Capture the cell that displays the provided text and extract its [X, Y] central coordinate. 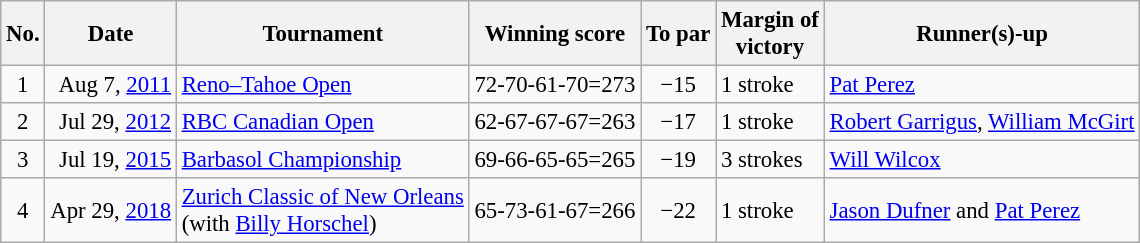
65-73-61-67=266 [555, 210]
Tournament [322, 34]
Winning score [555, 34]
Zurich Classic of New Orleans(with Billy Horschel) [322, 210]
3 [23, 160]
Jul 19, 2015 [110, 160]
69-66-65-65=265 [555, 160]
No. [23, 34]
3 strokes [770, 160]
Apr 29, 2018 [110, 210]
Runner(s)-up [982, 34]
4 [23, 210]
Date [110, 34]
Reno–Tahoe Open [322, 85]
−15 [678, 85]
Robert Garrigus, William McGirt [982, 122]
Jul 29, 2012 [110, 122]
2 [23, 122]
To par [678, 34]
Barbasol Championship [322, 160]
−17 [678, 122]
−22 [678, 210]
72-70-61-70=273 [555, 85]
Jason Dufner and Pat Perez [982, 210]
62-67-67-67=263 [555, 122]
Will Wilcox [982, 160]
Aug 7, 2011 [110, 85]
Margin ofvictory [770, 34]
−19 [678, 160]
1 [23, 85]
Pat Perez [982, 85]
RBC Canadian Open [322, 122]
